Locate the cell with the specified text and output its (X, Y) center coordinate. 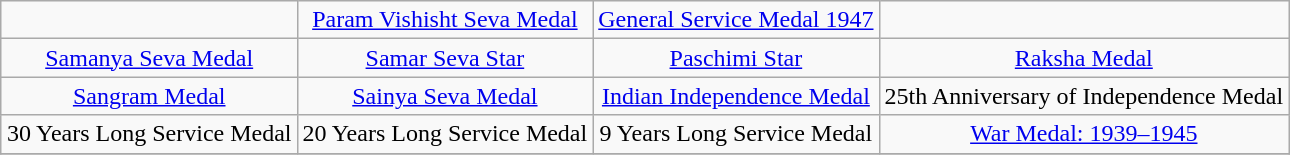
20 Years Long Service Medal (445, 134)
Samar Seva Star (445, 58)
Sangram Medal (149, 96)
Param Vishisht Seva Medal (445, 20)
25th Anniversary of Independence Medal (1084, 96)
Samanya Seva Medal (149, 58)
30 Years Long Service Medal (149, 134)
General Service Medal 1947 (736, 20)
Sainya Seva Medal (445, 96)
War Medal: 1939–1945 (1084, 134)
Paschimi Star (736, 58)
Indian Independence Medal (736, 96)
Raksha Medal (1084, 58)
9 Years Long Service Medal (736, 134)
